Search for the cell housing the specified text and yield its [x, y] center coordinate. 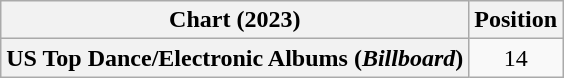
US Top Dance/Electronic Albums (Billboard) [235, 58]
Chart (2023) [235, 20]
14 [516, 58]
Position [516, 20]
